Extract the [x, y] coordinate from the center of the cell holding the provided text.  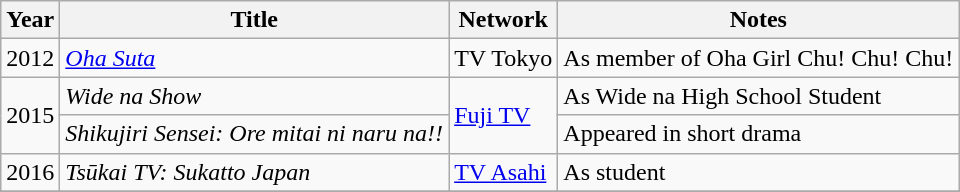
Appeared in short drama [758, 134]
Fuji TV [504, 115]
2015 [30, 115]
Title [254, 20]
Shikujiri Sensei: Ore mitai ni naru na!! [254, 134]
Network [504, 20]
Tsūkai TV: Sukatto Japan [254, 172]
Notes [758, 20]
TV Asahi [504, 172]
Oha Suta [254, 58]
TV Tokyo [504, 58]
As student [758, 172]
As member of Oha Girl Chu! Chu! Chu! [758, 58]
Wide na Show [254, 96]
2016 [30, 172]
As Wide na High School Student [758, 96]
2012 [30, 58]
Year [30, 20]
